From the cell containing the given text, extract its center point as (x, y) coordinate. 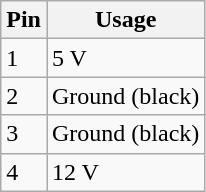
12 V (125, 172)
4 (24, 172)
Usage (125, 20)
1 (24, 58)
3 (24, 134)
5 V (125, 58)
Pin (24, 20)
2 (24, 96)
